Capture the cell that displays the provided text and extract its (x, y) central coordinate. 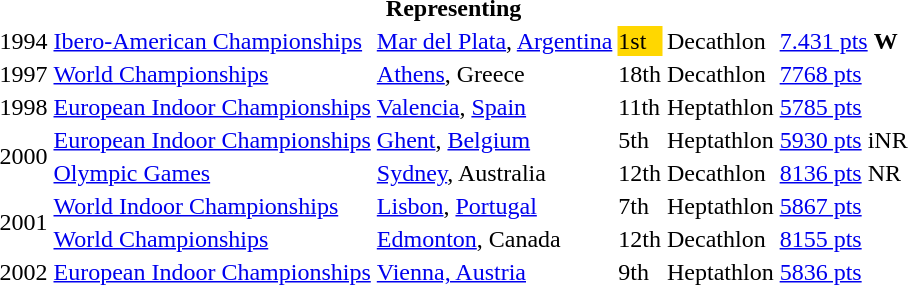
5th (640, 140)
Ghent, Belgium (494, 140)
Olympic Games (212, 173)
World Indoor Championships (212, 206)
Lisbon, Portugal (494, 206)
11th (640, 107)
1st (640, 41)
Valencia, Spain (494, 107)
Athens, Greece (494, 74)
Ibero-American Championships (212, 41)
Mar del Plata, Argentina (494, 41)
18th (640, 74)
Sydney, Australia (494, 173)
7th (640, 206)
Edmonton, Canada (494, 239)
